Locate the cell with the specified text and output its (x, y) center coordinate. 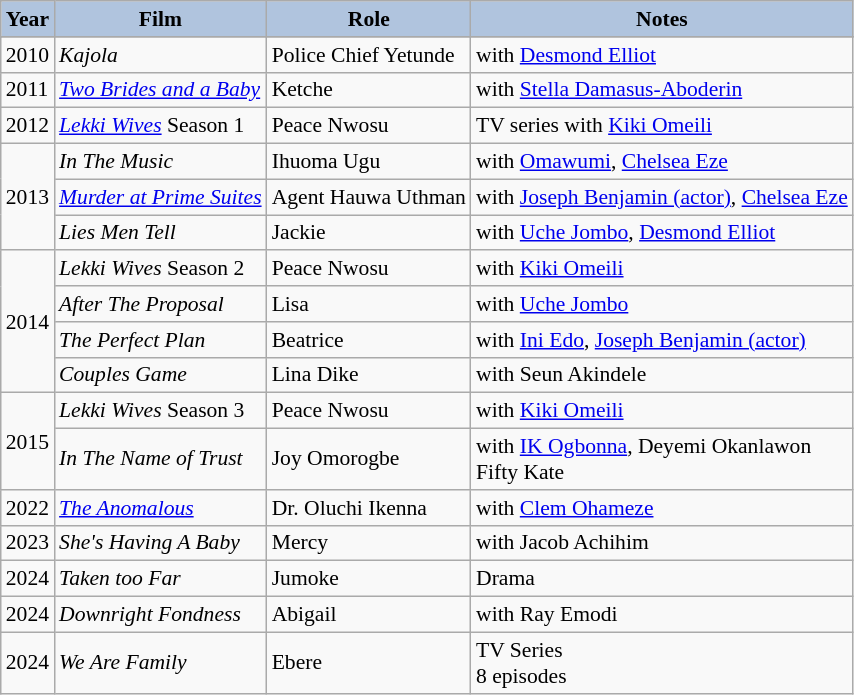
Police Chief Yetunde (369, 55)
The Anomalous (160, 508)
After The Proposal (160, 304)
Taken too Far (160, 579)
Lies Men Tell (160, 233)
Lekki Wives Season 1 (160, 126)
2014 (28, 322)
TV Series8 episodes (662, 662)
Drama (662, 579)
with Joseph Benjamin (actor), Chelsea Eze (662, 197)
with Stella Damasus-Aboderin (662, 90)
2010 (28, 55)
Notes (662, 19)
2012 (28, 126)
Ebere (369, 662)
Lisa (369, 304)
with Uche Jombo, Desmond Elliot (662, 233)
Murder at Prime Suites (160, 197)
with Clem Ohameze (662, 508)
2022 (28, 508)
Lekki Wives Season 2 (160, 269)
Film (160, 19)
Lina Dike (369, 375)
Ihuoma Ugu (369, 162)
In The Name of Trust (160, 460)
Mercy (369, 543)
with Ray Emodi (662, 615)
In The Music (160, 162)
with Desmond Elliot (662, 55)
Jackie (369, 233)
2013 (28, 198)
2023 (28, 543)
with IK Ogbonna, Deyemi OkanlawonFifty Kate (662, 460)
with Uche Jombo (662, 304)
Year (28, 19)
2011 (28, 90)
2015 (28, 442)
Agent Hauwa Uthman (369, 197)
with Omawumi, Chelsea Eze (662, 162)
with Jacob Achihim (662, 543)
with Seun Akindele (662, 375)
Dr. Oluchi Ikenna (369, 508)
Abigail (369, 615)
with Ini Edo, Joseph Benjamin (actor) (662, 340)
Beatrice (369, 340)
Couples Game (160, 375)
Jumoke (369, 579)
Lekki Wives Season 3 (160, 411)
Kajola (160, 55)
The Perfect Plan (160, 340)
She's Having A Baby (160, 543)
We Are Family (160, 662)
Role (369, 19)
TV series with Kiki Omeili (662, 126)
Downright Fondness (160, 615)
Ketche (369, 90)
Joy Omorogbe (369, 460)
Two Brides and a Baby (160, 90)
